Return (X, Y) of the center of cell containing provided text 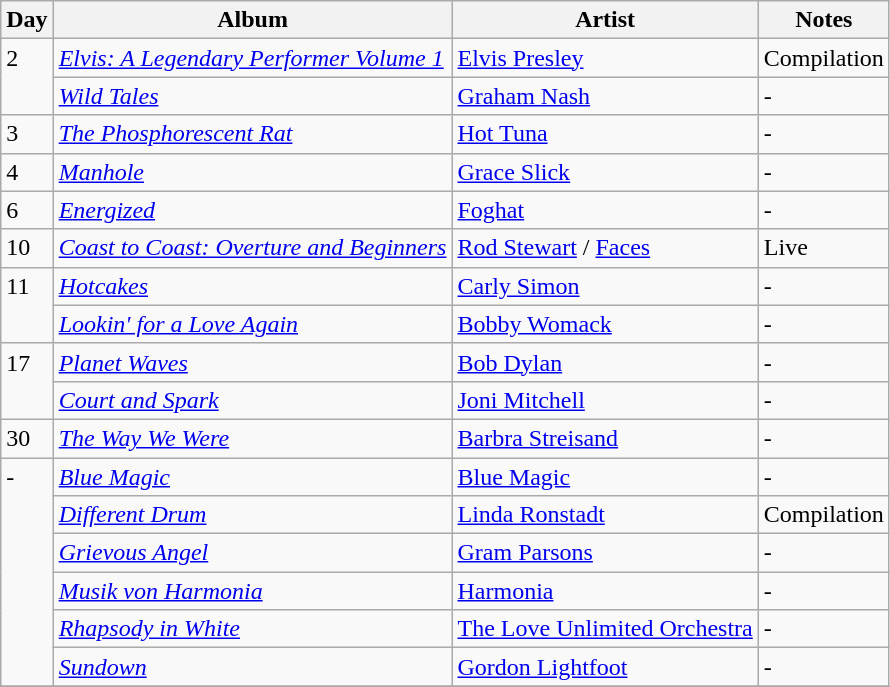
Graham Nash (605, 96)
Grievous Angel (252, 553)
Linda Ronstadt (605, 515)
Hot Tuna (605, 134)
Different Drum (252, 515)
Grace Slick (605, 172)
Planet Waves (252, 362)
Live (824, 248)
Notes (824, 20)
Elvis Presley (605, 58)
30 (27, 438)
Manhole (252, 172)
Joni Mitchell (605, 400)
The Phosphorescent Rat (252, 134)
Rhapsody in White (252, 629)
Sundown (252, 667)
Elvis: A Legendary Performer Volume 1 (252, 58)
Foghat (605, 210)
Barbra Streisand (605, 438)
4 (27, 172)
Court and Spark (252, 400)
Musik von Harmonia (252, 591)
Energized (252, 210)
Carly Simon (605, 286)
The Love Unlimited Orchestra (605, 629)
Harmonia (605, 591)
Wild Tales (252, 96)
Day (27, 20)
Coast to Coast: Overture and Beginners (252, 248)
6 (27, 210)
Gram Parsons (605, 553)
Lookin' for a Love Again (252, 324)
Hotcakes (252, 286)
Rod Stewart / Faces (605, 248)
Artist (605, 20)
Bob Dylan (605, 362)
17 (27, 381)
11 (27, 305)
2 (27, 77)
3 (27, 134)
The Way We Were (252, 438)
Gordon Lightfoot (605, 667)
10 (27, 248)
Album (252, 20)
Bobby Womack (605, 324)
